Search for the cell housing the specified text and yield its (x, y) center coordinate. 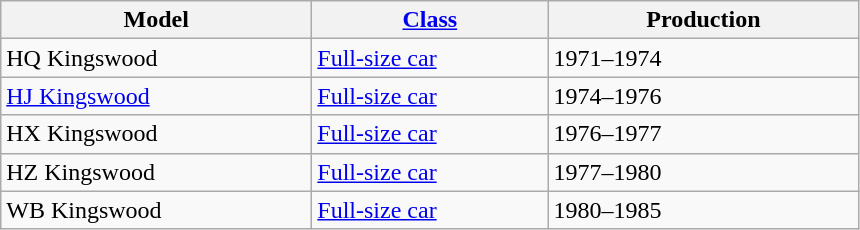
HJ Kingswood (156, 96)
HQ Kingswood (156, 58)
1971–1974 (704, 58)
HZ Kingswood (156, 172)
1976–1977 (704, 134)
1974–1976 (704, 96)
Model (156, 20)
1980–1985 (704, 210)
1977–1980 (704, 172)
Production (704, 20)
Class (430, 20)
WB Kingswood (156, 210)
HX Kingswood (156, 134)
